Return the [x, y] coordinate for the center point of the cell that contains the specified text.  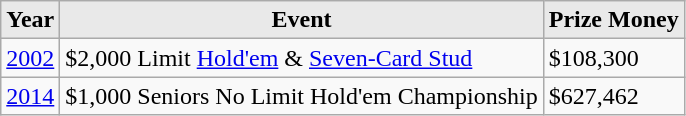
Prize Money [614, 20]
2014 [30, 96]
$108,300 [614, 58]
$627,462 [614, 96]
Event [302, 20]
Year [30, 20]
$1,000 Seniors No Limit Hold'em Championship [302, 96]
2002 [30, 58]
$2,000 Limit Hold'em & Seven-Card Stud [302, 58]
